Output the [x, y] coordinate of the center of the cell containing the given text.  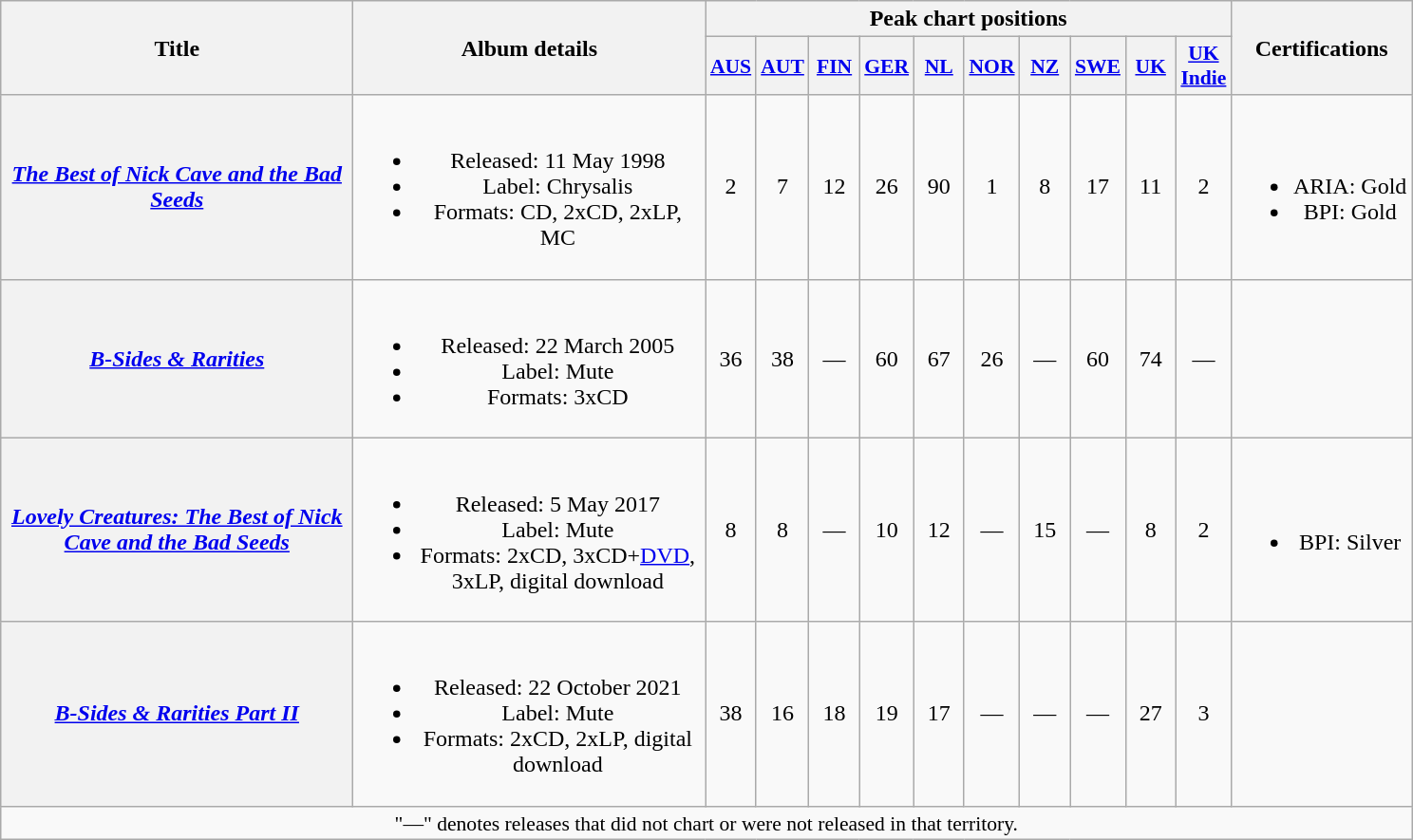
15 [1045, 530]
11 [1151, 187]
AUS [731, 66]
NZ [1045, 66]
3 [1203, 714]
Lovely Creatures: The Best of Nick Cave and the Bad Seeds [177, 530]
Released: 22 March 2005Label: MuteFormats: 3xCD [530, 359]
The Best of Nick Cave and the Bad Seeds [177, 187]
16 [782, 714]
Released: 11 May 1998Label: ChrysalisFormats: CD, 2xCD, 2xLP, MC [530, 187]
Peak chart positions [969, 19]
NL [938, 66]
BPI: Silver [1321, 530]
B-Sides & Rarities Part II [177, 714]
90 [938, 187]
AUT [782, 66]
36 [731, 359]
Released: 5 May 2017Label: MuteFormats: 2xCD, 3xCD+DVD, 3xLP, digital download [530, 530]
7 [782, 187]
ARIA: GoldBPI: Gold [1321, 187]
UK Indie [1203, 66]
Certifications [1321, 47]
GER [887, 66]
19 [887, 714]
Title [177, 47]
74 [1151, 359]
Released: 22 October 2021Label: MuteFormats: 2xCD, 2xLP, digital download [530, 714]
27 [1151, 714]
10 [887, 530]
SWE [1098, 66]
B-Sides & Rarities [177, 359]
FIN [834, 66]
18 [834, 714]
1 [991, 187]
67 [938, 359]
UK [1151, 66]
"—" denotes releases that did not chart or were not released in that territory. [706, 823]
Album details [530, 47]
NOR [991, 66]
